Provide the (X, Y) coordinate of the cell's center where the given text is located.  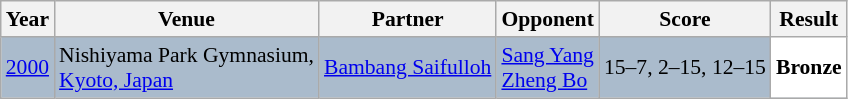
Sang Yang Zheng Bo (548, 68)
2000 (28, 68)
Bronze (809, 68)
15–7, 2–15, 12–15 (685, 68)
Bambang Saifulloh (408, 68)
Result (809, 19)
Score (685, 19)
Partner (408, 19)
Opponent (548, 19)
Venue (186, 19)
Year (28, 19)
Nishiyama Park Gymnasium,Kyoto, Japan (186, 68)
